Find where the given text appears and provide that cell's center as [x, y] coordinate. 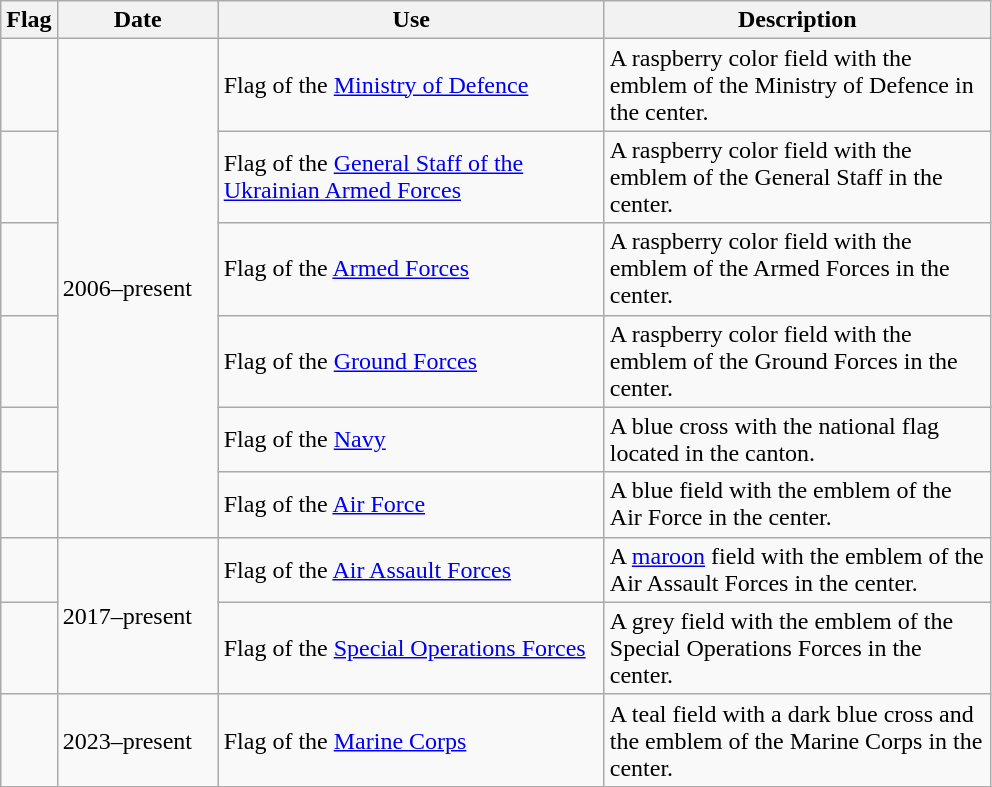
Flag of the Armed Forces [411, 269]
2006–present [138, 288]
Flag of the Air Force [411, 504]
2017–present [138, 616]
A blue field with the emblem of the Air Force in the center. [797, 504]
Date [138, 20]
Flag of the Navy [411, 440]
Flag of the Marine Corps [411, 740]
A raspberry color field with the emblem of the Ministry of Defence in the center. [797, 85]
Flag of the Air Assault Forces [411, 570]
A blue cross with the national flag located in the canton. [797, 440]
A raspberry color field with the emblem of the Ground Forces in the center. [797, 361]
Flag [29, 20]
A teal field with a dark blue cross and the emblem of the Marine Corps in the center. [797, 740]
Flag of the General Staff of the Ukrainian Armed Forces [411, 177]
Description [797, 20]
A raspberry color field with the emblem of the General Staff in the center. [797, 177]
A maroon field with the emblem of the Air Assault Forces in the center. [797, 570]
Flag of the Ministry of Defence [411, 85]
Use [411, 20]
A raspberry color field with the emblem of the Armed Forces in the center. [797, 269]
A grey field with the emblem of the Special Operations Forces in the center. [797, 648]
2023–present [138, 740]
Flag of the Special Operations Forces [411, 648]
Flag of the Ground Forces [411, 361]
